Locate the cell with the specified text and output its [x, y] center coordinate. 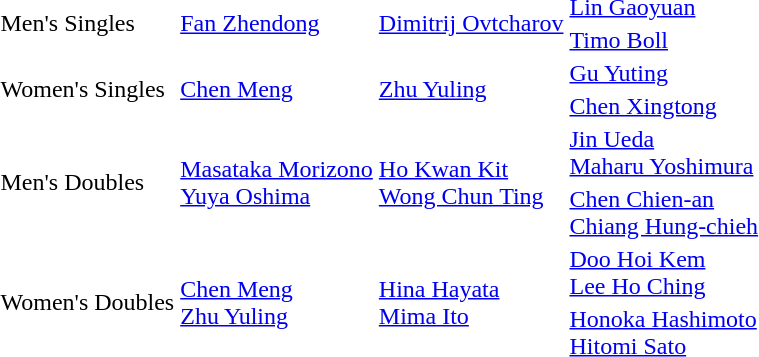
Zhu Yuling [471, 90]
Ho Kwan Kit Wong Chun Ting [471, 182]
Masataka Morizono Yuya Oshima [277, 182]
Chen Meng [277, 90]
